Identify which cell holds the provided text, then report its (x, y) central coordinate. 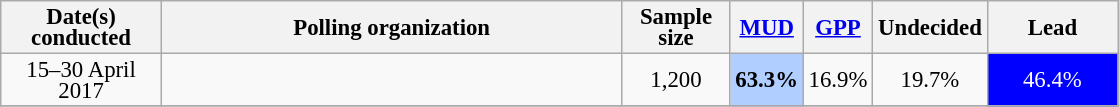
Sample size (676, 28)
GPP (838, 28)
63.3% (766, 80)
Date(s)conducted (82, 28)
19.7% (930, 80)
1,200 (676, 80)
Undecided (930, 28)
16.9% (838, 80)
Polling organization (392, 28)
Lead (1052, 28)
15–30 April 2017 (82, 80)
46.4% (1052, 80)
MUD (766, 28)
